Output the (X, Y) coordinate of the center of the cell containing the given text.  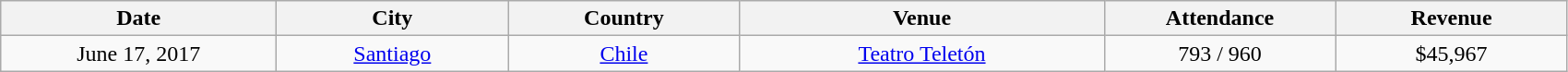
Revenue (1452, 18)
Chile (624, 54)
Country (624, 18)
Date (138, 18)
June 17, 2017 (138, 54)
793 / 960 (1219, 54)
Venue (922, 18)
City (393, 18)
Attendance (1219, 18)
$45,967 (1452, 54)
Teatro Teletón (922, 54)
Santiago (393, 54)
